Provide the [x, y] coordinate of the cell's center where the given text is located.  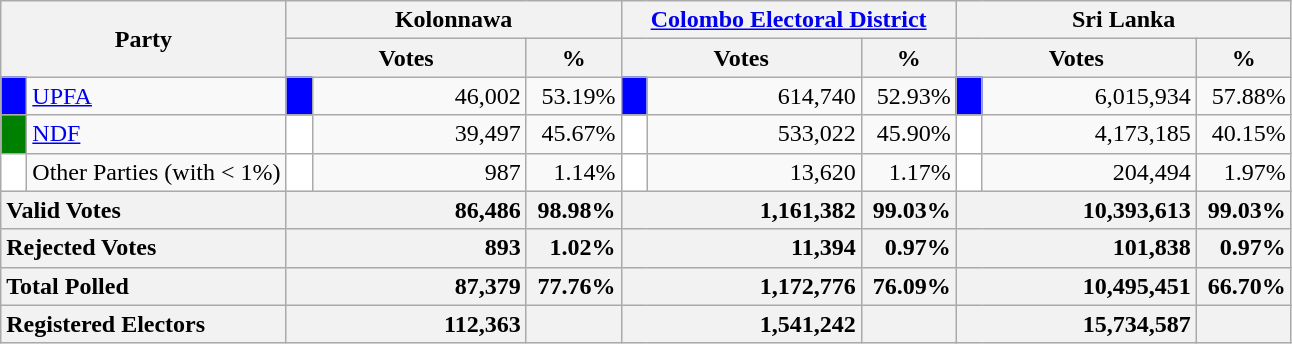
76.09% [908, 286]
15,734,587 [1076, 324]
1,161,382 [741, 210]
204,494 [1089, 172]
1.17% [908, 172]
Sri Lanka [1124, 20]
66.70% [1244, 286]
13,620 [754, 172]
101,838 [1076, 248]
87,379 [406, 286]
86,486 [406, 210]
1.97% [1244, 172]
987 [419, 172]
NDF [156, 134]
6,015,934 [1089, 96]
1,541,242 [741, 324]
46,002 [419, 96]
533,022 [754, 134]
Total Polled [144, 286]
11,394 [741, 248]
Registered Electors [144, 324]
614,740 [754, 96]
52.93% [908, 96]
112,363 [406, 324]
57.88% [1244, 96]
40.15% [1244, 134]
893 [406, 248]
45.90% [908, 134]
Colombo Electoral District [788, 20]
1.02% [574, 248]
4,173,185 [1089, 134]
10,495,451 [1076, 286]
Other Parties (with < 1%) [156, 172]
UPFA [156, 96]
Rejected Votes [144, 248]
77.76% [574, 286]
39,497 [419, 134]
10,393,613 [1076, 210]
45.67% [574, 134]
Kolonnawa [454, 20]
1,172,776 [741, 286]
98.98% [574, 210]
Party [144, 39]
53.19% [574, 96]
1.14% [574, 172]
Valid Votes [144, 210]
